Extract the (x, y) coordinate from the center of the cell holding the provided text.  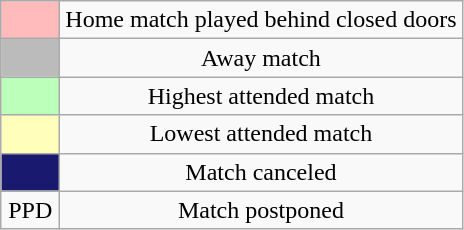
Home match played behind closed doors (261, 20)
Match postponed (261, 210)
Highest attended match (261, 96)
PPD (30, 210)
Lowest attended match (261, 134)
Match canceled (261, 172)
Away match (261, 58)
